Detect which cell encompasses the target text, then output its [X, Y] center coordinate. 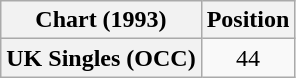
UK Singles (OCC) [101, 58]
Position [248, 20]
Chart (1993) [101, 20]
44 [248, 58]
